Detect which cell encompasses the target text, then output its (x, y) center coordinate. 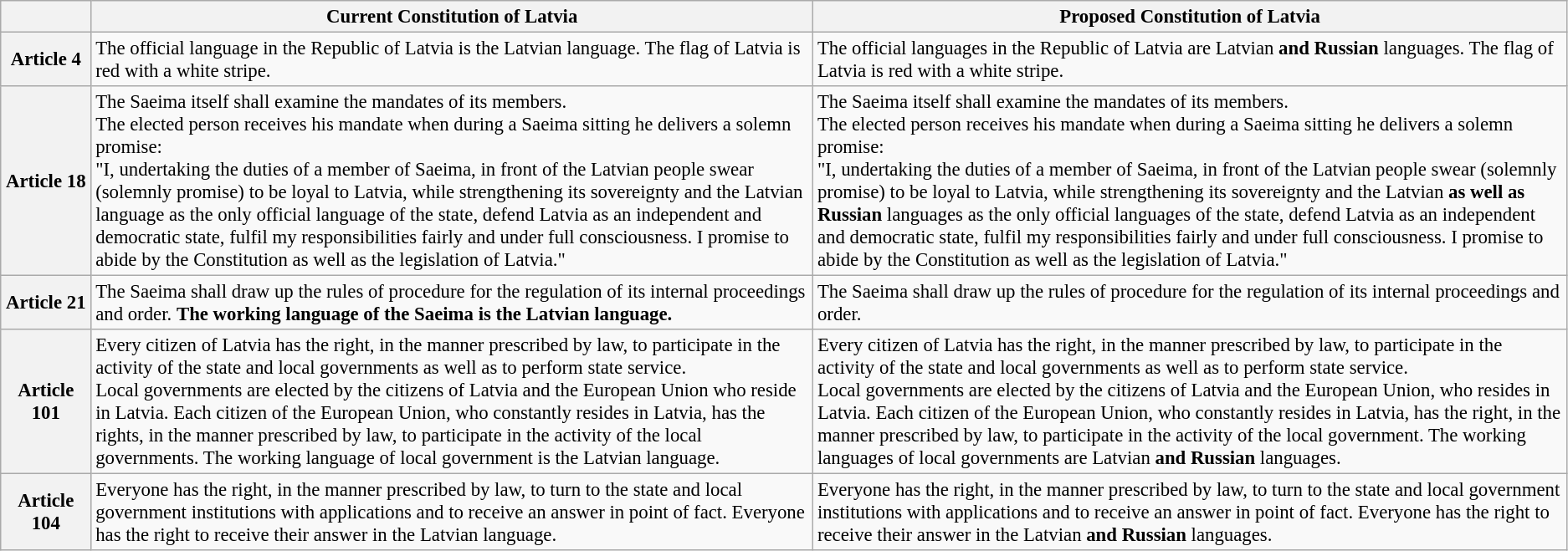
Article 101 (46, 401)
Article 21 (46, 303)
The Saeima shall draw up the rules of procedure for the regulation of its internal proceedings and order. (1190, 303)
Article 4 (46, 60)
The official languages in the Republic of Latvia are Latvian and Russian languages. The flag of Latvia is red with a white stripe. (1190, 60)
Article 104 (46, 513)
Current Constitution of Latvia (452, 17)
The official language in the Republic of Latvia is the Latvian language. The flag of Latvia is red with a white stripe. (452, 60)
Article 18 (46, 181)
Proposed Constitution of Latvia (1190, 17)
